Output the [x, y] coordinate of the center of the cell containing the given text.  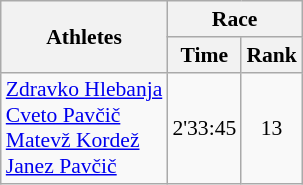
Race [234, 19]
Rank [272, 55]
Athletes [84, 36]
13 [272, 128]
2'33:45 [204, 128]
Time [204, 55]
Zdravko HlebanjaCveto PavčičMatevž KordežJanez Pavčič [84, 128]
